Capture the cell that displays the provided text and extract its (x, y) central coordinate. 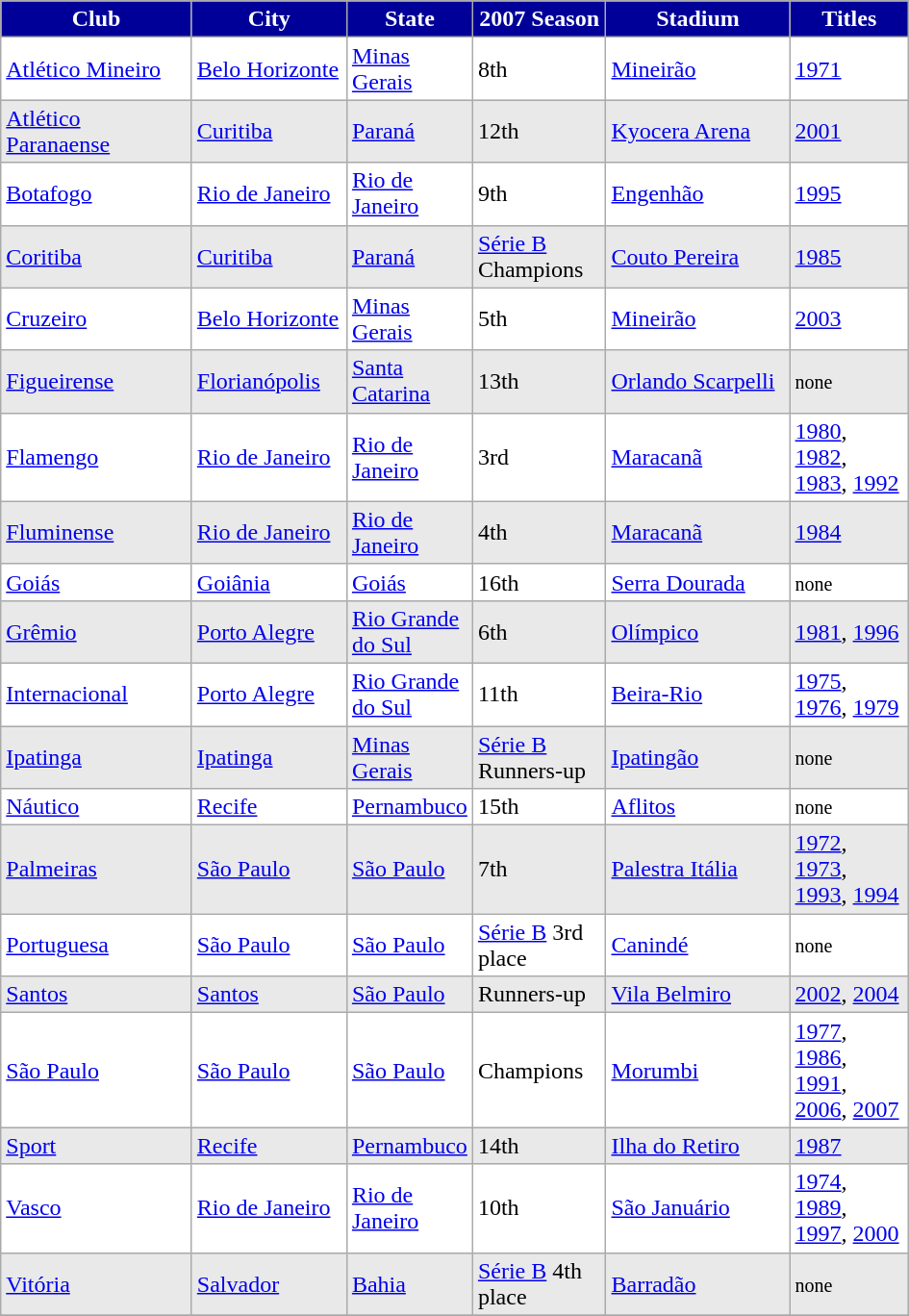
Club (96, 19)
Portuguesa (96, 945)
1974, 1989, 1997, 2000 (849, 1208)
2001 (849, 131)
1975, 1976, 1979 (849, 695)
Fluminense (96, 533)
Série B 3rd place (539, 945)
1981, 1996 (849, 631)
2007 Season (539, 19)
5th (539, 319)
Botafogo (96, 194)
São Januário (698, 1208)
Ilha do Retiro (698, 1146)
Ipatingão (698, 756)
8th (539, 69)
Série B Champions (539, 256)
Santa Catarina (410, 381)
Vila Belmiro (698, 995)
Couto Pereira (698, 256)
Kyocera Arena (698, 131)
1984 (849, 533)
1972, 1973, 1993, 1994 (849, 870)
2002, 2004 (849, 995)
Atlético Mineiro (96, 69)
16th (539, 582)
1987 (849, 1146)
Runners-up (539, 995)
Titles (849, 19)
State (410, 19)
Palmeiras (96, 870)
9th (539, 194)
Atlético Paranaense (96, 131)
Vasco (96, 1208)
Florianópolis (269, 381)
10th (539, 1208)
Vitória (96, 1283)
4th (539, 533)
Stadium (698, 19)
Barradão (698, 1283)
15th (539, 807)
Cruzeiro (96, 319)
1980, 1982, 1983, 1992 (849, 457)
Champions (539, 1070)
Morumbi (698, 1070)
Salvador (269, 1283)
Coritiba (96, 256)
1985 (849, 256)
Série B Runners-up (539, 756)
Palestra Itália (698, 870)
7th (539, 870)
Canindé (698, 945)
1977, 1986, 1991, 2006, 2007 (849, 1070)
Aflitos (698, 807)
11th (539, 695)
2003 (849, 319)
14th (539, 1146)
Beira-Rio (698, 695)
Sport (96, 1146)
Náutico (96, 807)
Engenhão (698, 194)
Internacional (96, 695)
Goiânia (269, 582)
Bahia (410, 1283)
6th (539, 631)
City (269, 19)
1971 (849, 69)
Serra Dourada (698, 582)
Olímpico (698, 631)
Orlando Scarpelli (698, 381)
12th (539, 131)
1995 (849, 194)
Grêmio (96, 631)
3rd (539, 457)
Figueirense (96, 381)
Série B 4th place (539, 1283)
13th (539, 381)
Flamengo (96, 457)
